Search for the cell housing the specified text and yield its (X, Y) center coordinate. 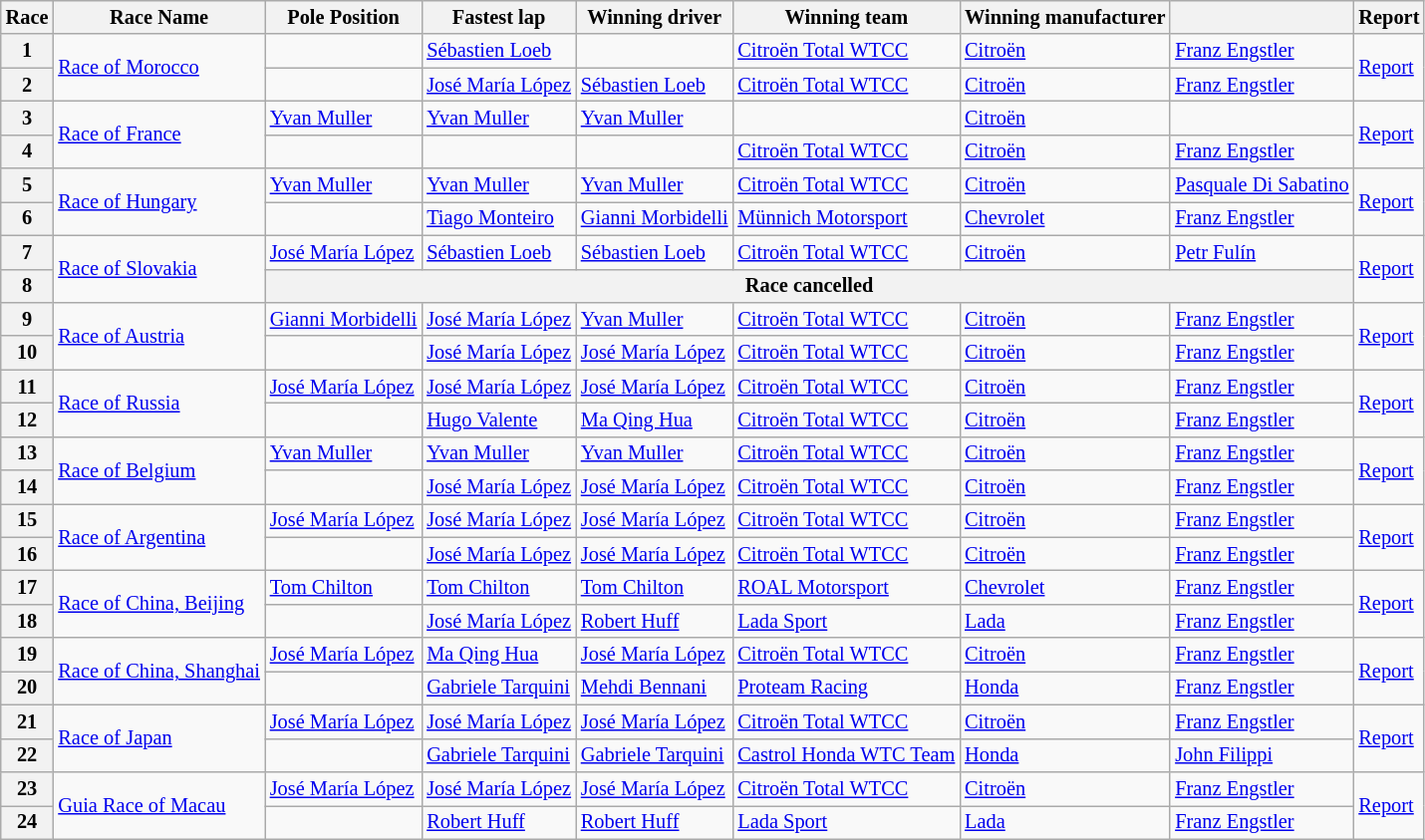
4 (28, 151)
Race of Japan (158, 737)
Race of Hungary (158, 201)
Race of Belgium (158, 470)
3 (28, 118)
Pasquale Di Sabatino (1262, 185)
Winning driver (654, 17)
8 (28, 286)
Race cancelled (809, 286)
Castrol Honda WTC Team (846, 755)
Guia Race of Macau (158, 805)
13 (28, 453)
Mehdi Bennani (654, 688)
14 (28, 487)
Hugo Valente (498, 420)
11 (28, 387)
Pole Position (343, 17)
15 (28, 520)
18 (28, 621)
Race Name (158, 17)
Race of Russia (158, 403)
24 (28, 822)
22 (28, 755)
2 (28, 85)
20 (28, 688)
Race (28, 17)
Proteam Racing (846, 688)
Race of France (158, 134)
7 (28, 252)
9 (28, 319)
Race of Slovakia (158, 269)
Race of Morocco (158, 68)
John Filippi (1262, 755)
ROAL Motorsport (846, 587)
Tiago Monteiro (498, 218)
Race of China, Beijing (158, 604)
21 (28, 721)
Fastest lap (498, 17)
19 (28, 655)
Winning manufacturer (1064, 17)
Winning team (846, 17)
16 (28, 554)
23 (28, 788)
5 (28, 185)
12 (28, 420)
Race of Argentina (158, 536)
6 (28, 218)
Petr Fulín (1262, 252)
Race of Austria (158, 335)
10 (28, 353)
17 (28, 587)
Race of China, Shanghai (158, 672)
Münnich Motorsport (846, 218)
1 (28, 51)
